Find where the given text appears and provide that cell's center as [X, Y] coordinate. 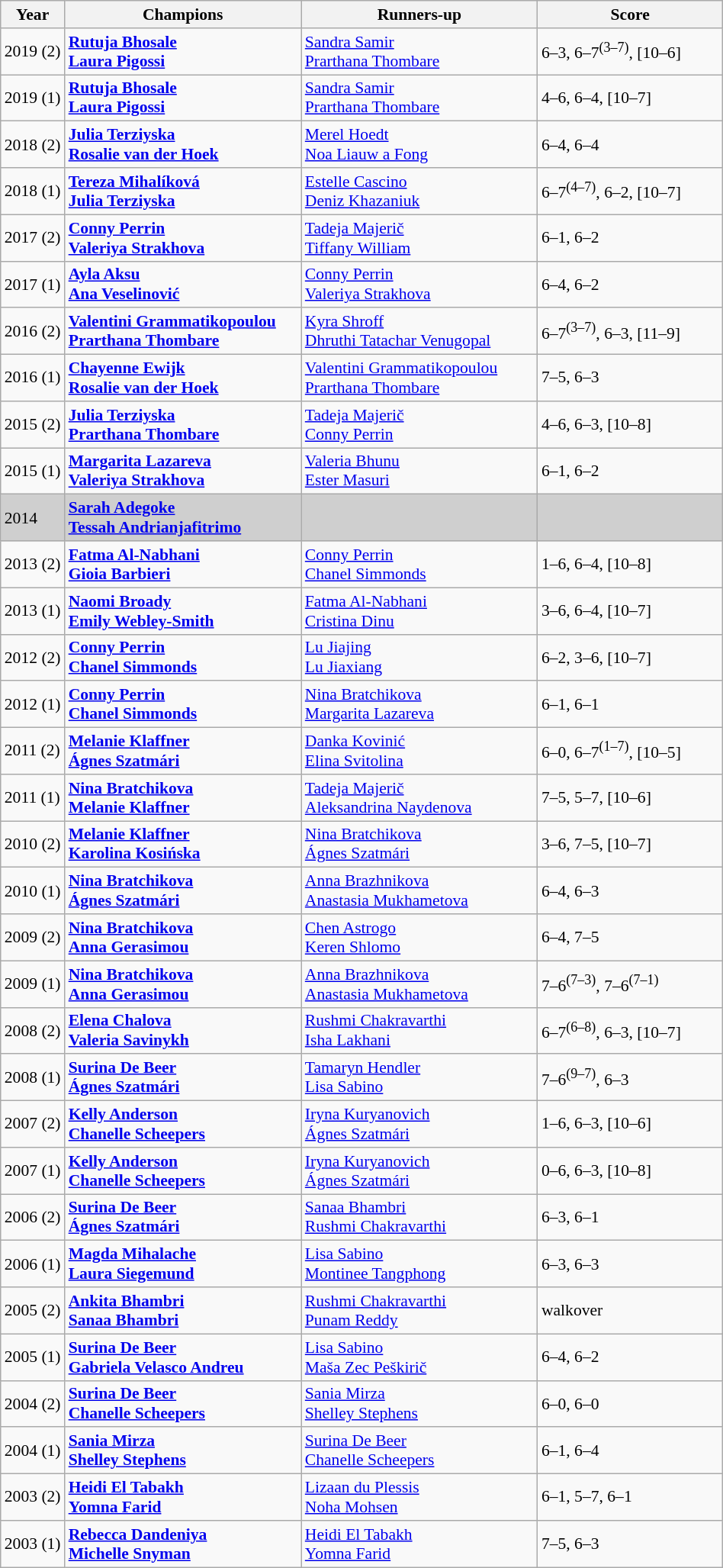
Melanie Klaffner Karolina Kosińska [183, 844]
2012 (1) [33, 705]
Rushmi Chakravarthi Isha Lakhani [419, 1030]
Danka Kovinić Elina Svitolina [419, 751]
4–6, 6–3, [10–8] [630, 424]
6–1, 6–4 [630, 1451]
2004 (2) [33, 1404]
2008 (2) [33, 1030]
Chen Astrogo Keren Shlomo [419, 937]
Melanie Klaffner Ágnes Szatmári [183, 751]
Nina Bratchikova Margarita Lazareva [419, 705]
6–2, 3–6, [10–7] [630, 658]
Nina Bratchikova Melanie Klaffner [183, 798]
2013 (1) [33, 610]
Lisa Sabino Montinee Tangphong [419, 1264]
4–6, 6–4, [10–7] [630, 98]
Margarita Lazareva Valeriya Strakhova [183, 472]
Valeria Bhunu Ester Masuri [419, 472]
6–7(4–7), 6–2, [10–7] [630, 191]
Chayenne Ewijk Rosalie van der Hoek [183, 378]
Surina De Beer Gabriela Velasco Andreu [183, 1357]
Rebecca Dandeniya Michelle Snyman [183, 1544]
2005 (1) [33, 1357]
2003 (2) [33, 1497]
2007 (2) [33, 1125]
Naomi Broady Emily Webley-Smith [183, 610]
2015 (2) [33, 424]
3–6, 7–5, [10–7] [630, 844]
2007 (1) [33, 1170]
Julia Terziyska Rosalie van der Hoek [183, 145]
Tadeja Majerič Aleksandrina Naydenova [419, 798]
1–6, 6–3, [10–6] [630, 1125]
6–3, 6–1 [630, 1218]
3–6, 6–4, [10–7] [630, 610]
2013 (2) [33, 565]
7–6(9–7), 6–3 [630, 1077]
Ayla Aksu Ana Veselinović [183, 284]
Elena Chalova Valeria Savinykh [183, 1030]
7–6(7–3), 7–6(7–1) [630, 984]
2011 (1) [33, 798]
2003 (1) [33, 1544]
Rushmi Chakravarthi Punam Reddy [419, 1311]
6–4, 6–4 [630, 145]
Lizaan du Plessis Noha Mohsen [419, 1497]
Merel Hoedt Noa Liauw a Fong [419, 145]
2006 (1) [33, 1264]
Champions [183, 14]
6–7(3–7), 6–3, [11–9] [630, 331]
2016 (1) [33, 378]
Lu Jiajing Lu Jiaxiang [419, 658]
Lisa Sabino Maša Zec Peškirič [419, 1357]
Fatma Al-Nabhani Cristina Dinu [419, 610]
1–6, 6–4, [10–8] [630, 565]
Sarah Adegoke Tessah Andrianjafitrimo [183, 517]
6–3, 6–3 [630, 1264]
6–4, 7–5 [630, 937]
Fatma Al-Nabhani Gioia Barbieri [183, 565]
Tadeja Majerič Conny Perrin [419, 424]
0–6, 6–3, [10–8] [630, 1170]
Runners-up [419, 14]
Tamaryn Hendler Lisa Sabino [419, 1077]
2016 (2) [33, 331]
6–4, 6–3 [630, 891]
2014 [33, 517]
6–0, 6–7(1–7), [10–5] [630, 751]
6–1, 5–7, 6–1 [630, 1497]
7–5, 5–7, [10–6] [630, 798]
walkover [630, 1311]
Ankita Bhambri Sanaa Bhambri [183, 1311]
2018 (2) [33, 145]
2015 (1) [33, 472]
6–0, 6–0 [630, 1404]
Julia Terziyska Prarthana Thombare [183, 424]
2005 (2) [33, 1311]
2011 (2) [33, 751]
Year [33, 14]
6–7(6–8), 6–3, [10–7] [630, 1030]
2006 (2) [33, 1218]
2018 (1) [33, 191]
Score [630, 14]
Estelle Cascino Deniz Khazaniuk [419, 191]
2010 (1) [33, 891]
2008 (1) [33, 1077]
Sanaa Bhambri Rushmi Chakravarthi [419, 1218]
2012 (2) [33, 658]
6–1, 6–1 [630, 705]
2017 (2) [33, 238]
Tadeja Majerič Tiffany William [419, 238]
2009 (2) [33, 937]
2004 (1) [33, 1451]
2009 (1) [33, 984]
2019 (2) [33, 52]
2010 (2) [33, 844]
Tereza Mihalíková Julia Terziyska [183, 191]
2017 (1) [33, 284]
Kyra Shroff Dhruthi Tatachar Venugopal [419, 331]
2019 (1) [33, 98]
6–3, 6–7(3–7), [10–6] [630, 52]
Magda Mihalache Laura Siegemund [183, 1264]
